From the cell containing the given text, extract its center point as (X, Y) coordinate. 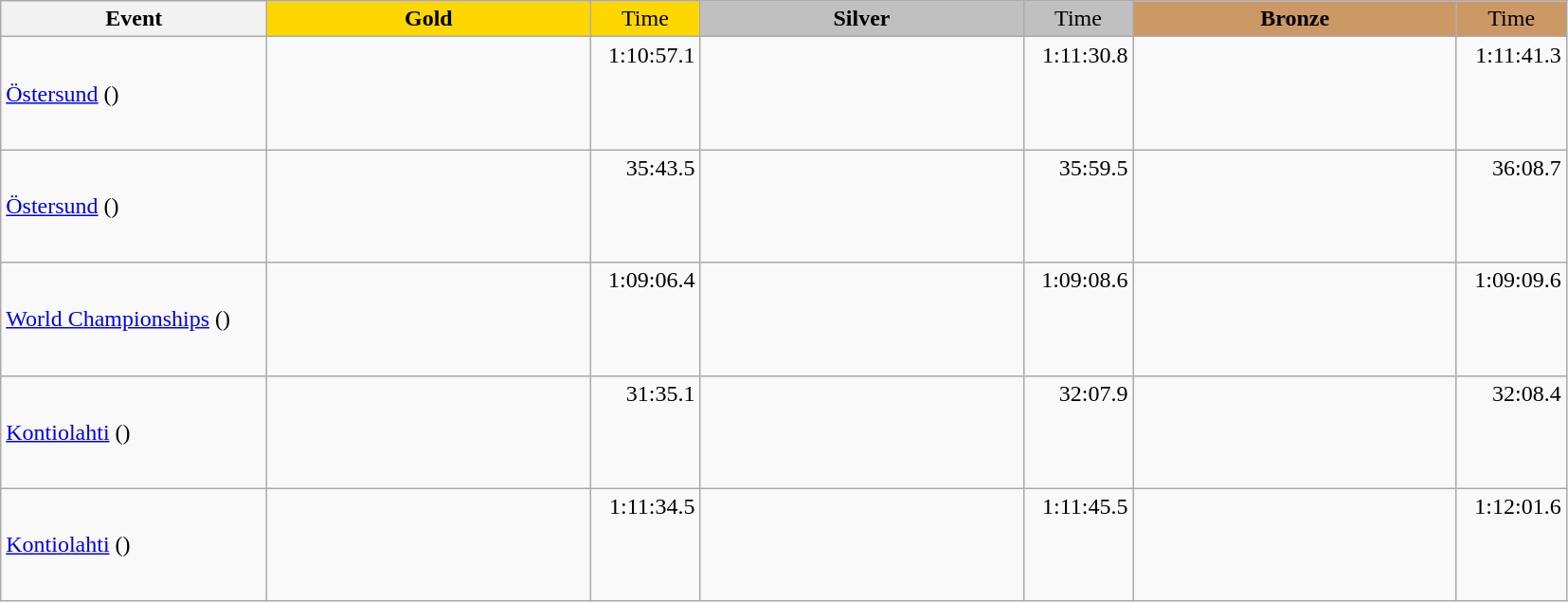
32:07.9 (1078, 432)
Gold (428, 19)
32:08.4 (1511, 432)
World Championships () (135, 319)
1:09:08.6 (1078, 319)
31:35.1 (645, 432)
1:10:57.1 (645, 93)
35:43.5 (645, 207)
1:11:30.8 (1078, 93)
1:12:01.6 (1511, 544)
1:11:45.5 (1078, 544)
1:11:41.3 (1511, 93)
1:11:34.5 (645, 544)
Silver (862, 19)
1:09:09.6 (1511, 319)
Event (135, 19)
1:09:06.4 (645, 319)
Bronze (1294, 19)
35:59.5 (1078, 207)
36:08.7 (1511, 207)
